Determine the [X, Y] coordinate at the center of the cell enclosing the given text.  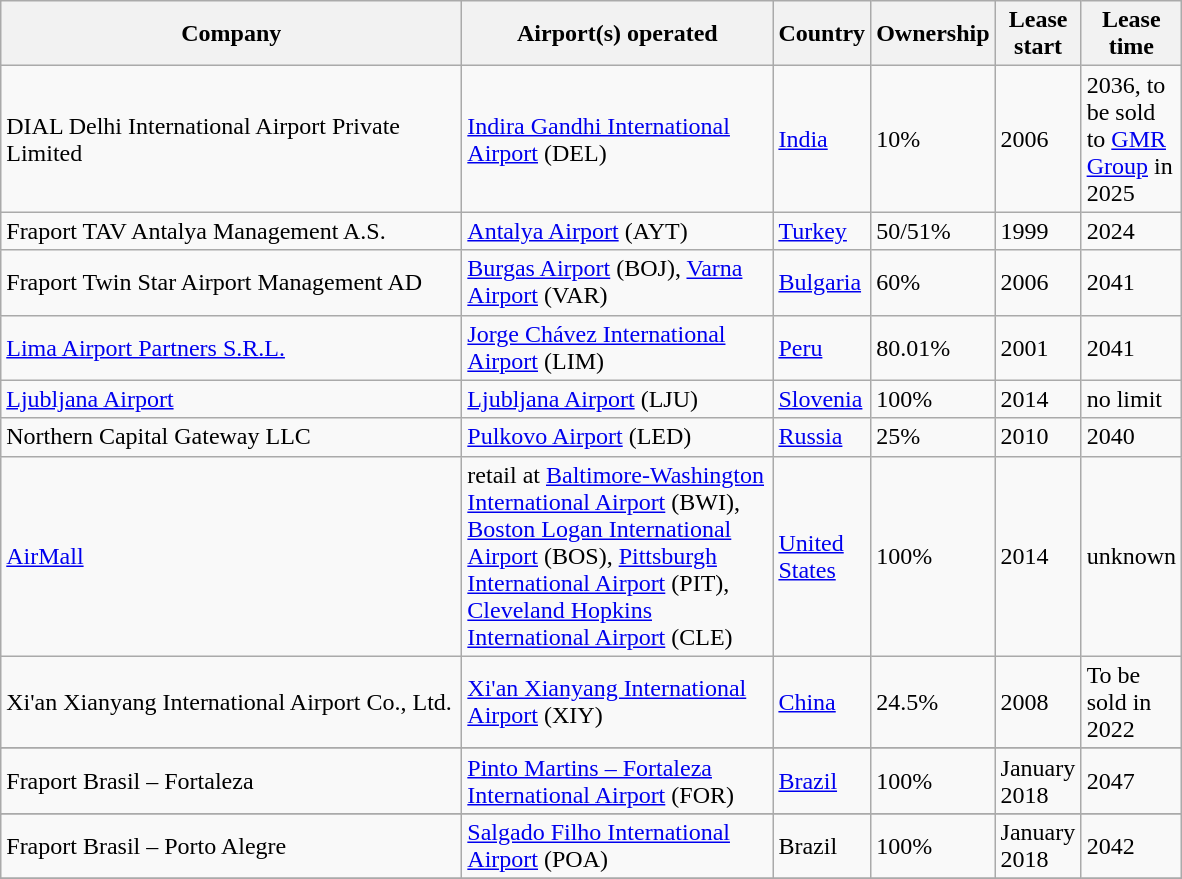
Ownership [933, 34]
1999 [1038, 231]
Indira Gandhi International Airport (DEL) [618, 139]
Salgado Filho International Airport (POA) [618, 846]
Airport(s) operated [618, 34]
Bulgaria [822, 282]
no limit [1131, 399]
Lease time [1131, 34]
Antalya Airport (AYT) [618, 231]
2036, to be sold to GMR Group in 2025 [1131, 139]
Company [232, 34]
2047 [1131, 780]
Ljubljana Airport [232, 399]
2042 [1131, 846]
Ljubljana Airport (LJU) [618, 399]
50/51% [933, 231]
24.5% [933, 702]
To be sold in 2022 [1131, 702]
Russia [822, 437]
Slovenia [822, 399]
United States [822, 556]
Turkey [822, 231]
60% [933, 282]
India [822, 139]
Peru [822, 348]
DIAL Delhi International Airport Private Limited [232, 139]
Lima Airport Partners S.R.L. [232, 348]
10% [933, 139]
Fraport TAV Antalya Management A.S. [232, 231]
Country [822, 34]
Xi'an Xianyang International Airport Co., Ltd. [232, 702]
Northern Capital Gateway LLC [232, 437]
25% [933, 437]
2024 [1131, 231]
Pinto Martins – Fortaleza International Airport (FOR) [618, 780]
Pulkovo Airport (LED) [618, 437]
AirMall [232, 556]
2001 [1038, 348]
Xi'an Xianyang International Airport (XIY) [618, 702]
2008 [1038, 702]
China [822, 702]
Lease start [1038, 34]
Fraport Brasil – Porto Alegre [232, 846]
Fraport Brasil – Fortaleza [232, 780]
unknown [1131, 556]
Jorge Chávez International Airport (LIM) [618, 348]
Fraport Twin Star Airport Management AD [232, 282]
80.01% [933, 348]
Burgas Airport (BOJ), Varna Airport (VAR) [618, 282]
2010 [1038, 437]
2040 [1131, 437]
